Extract the (x, y) coordinate from the center of the cell holding the provided text.  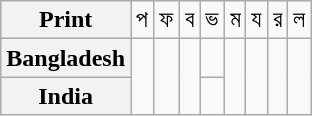
ম (235, 20)
ভ (212, 20)
Print (66, 20)
India (66, 96)
ব (190, 20)
য (257, 20)
প (142, 20)
Bangladesh (66, 58)
র (277, 20)
ফ (167, 20)
ল (298, 20)
